Scan for the cell matching the given text and deliver its (X, Y) coordinate at center. 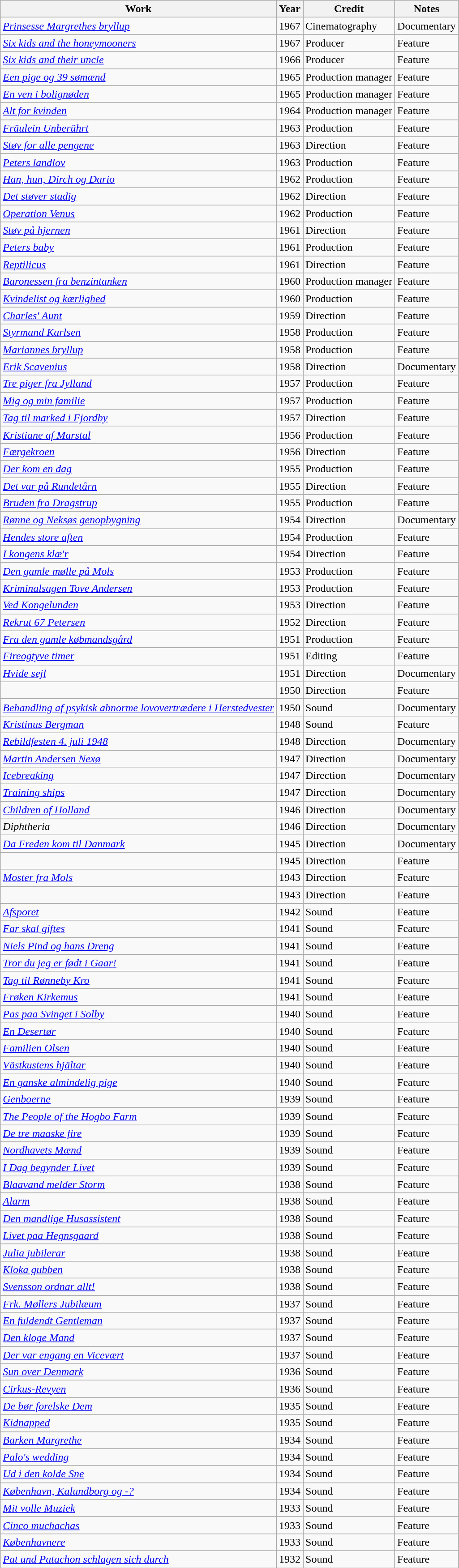
Sun over Denmark (139, 1372)
Operation Venus (139, 214)
Behandling af psykisk abnorme lovovertrædere i Herstedvester (139, 707)
Mit volle Muziek (139, 1508)
Charles' Aunt (139, 316)
Afsporet (139, 912)
Der var engang en Vicevært (139, 1355)
Rekrut 67 Petersen (139, 622)
Moster fra Mols (139, 878)
Niels Pind og hans Dreng (139, 946)
De tre maaske fire (139, 1133)
1952 (289, 622)
Fireogtyve timer (139, 656)
Frøken Kirkemus (139, 997)
Fräulein Unberührt (139, 128)
Erik Scavenius (139, 367)
Den kloge Mand (139, 1338)
Hendes store aften (139, 537)
Barken Margrethe (139, 1440)
Kidnapped (139, 1423)
Kvindelist og kærlighed (139, 299)
Cinematography (349, 26)
København, Kalundborg og -? (139, 1491)
En ven i bolignøden (139, 94)
Prinsesse Margrethes bryllup (139, 26)
Støv på hjernen (139, 231)
Work (139, 9)
Københavnere (139, 1542)
Styrmand Karlsen (139, 333)
Det var på Rundetårn (139, 486)
Fra den gamle købmandsgård (139, 639)
Svensson ordnar allt! (139, 1286)
Training ships (139, 793)
Rønne og Neksøs genopbygning (139, 520)
Kriminalsagen Tove Andersen (139, 588)
En Desertør (139, 1031)
Alt for kvinden (139, 111)
Tag til Rønneby Kro (139, 980)
Credit (349, 9)
Bruden fra Dragstrup (139, 503)
Reptilicus (139, 265)
Pat und Patachon schlagen sich durch (139, 1559)
Een pige og 39 sømænd (139, 77)
Baronessen fra benzintanken (139, 282)
Da Freden kom til Danmark (139, 844)
Mariannes bryllup (139, 350)
Year (289, 9)
Six kids and the honeymooners (139, 43)
Kristiane af Marstal (139, 435)
Den gamle mølle på Mols (139, 571)
1966 (289, 60)
Alarm (139, 1201)
Tror du jeg er født i Gaar! (139, 963)
Rebildfesten 4. juli 1948 (139, 741)
Editing (349, 656)
Kristinus Bergman (139, 724)
Blaavand melder Storm (139, 1184)
Genboerne (139, 1099)
1942 (289, 912)
1932 (289, 1559)
Familien Olsen (139, 1048)
Pas paa Svinget i Solby (139, 1014)
Peters baby (139, 248)
Ved Kongelunden (139, 605)
Tre piger fra Jylland (139, 384)
Cinco muchachas (139, 1525)
Færgekroen (139, 452)
De bør forelske Dem (139, 1406)
Icebreaking (139, 776)
Hvide sejl (139, 673)
Kloka gubben (139, 1269)
En fuldendt Gentleman (139, 1321)
Martin Andersen Nexø (139, 759)
I Dag begynder Livet (139, 1167)
Mig og min familie (139, 401)
The People of the Hogbo Farm (139, 1116)
Tag til marked i Fjordby (139, 418)
Han, hun, Dirch og Dario (139, 179)
Far skal giftes (139, 929)
Diphtheria (139, 827)
Den mandlige Husassistent (139, 1218)
Children of Holland (139, 810)
Peters landlov (139, 162)
Palo's wedding (139, 1457)
En ganske almindelig pige (139, 1082)
Västkustens hjältar (139, 1065)
Frk. Møllers Jubilæum (139, 1304)
Nordhavets Mænd (139, 1150)
Cirkus-Revyen (139, 1389)
Six kids and their uncle (139, 60)
Der kom en dag (139, 469)
Notes (427, 9)
1959 (289, 316)
I kongens klæ'r (139, 554)
1964 (289, 111)
Ud i den kolde Sne (139, 1474)
Julia jubilerar (139, 1252)
Livet paa Hegnsgaard (139, 1235)
Støv for alle pengene (139, 145)
Det støver stadig (139, 196)
